Find where the given text appears and provide that cell's center as [x, y] coordinate. 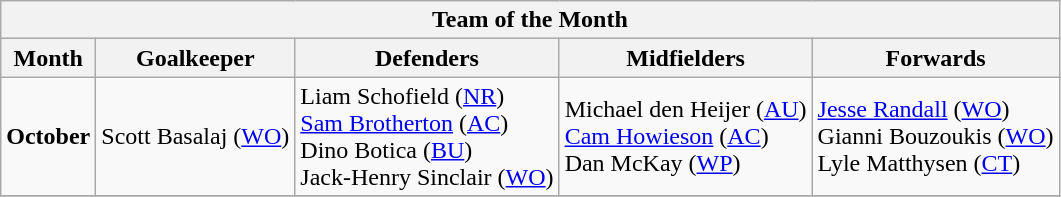
Month [48, 58]
Forwards [936, 58]
Team of the Month [530, 20]
October [48, 136]
Michael den Heijer (AU) Cam Howieson (AC) Dan McKay (WP) [686, 136]
Midfielders [686, 58]
Liam Schofield (NR) Sam Brotherton (AC) Dino Botica (BU) Jack-Henry Sinclair (WO) [427, 136]
Scott Basalaj (WO) [196, 136]
Defenders [427, 58]
Goalkeeper [196, 58]
Jesse Randall (WO) Gianni Bouzoukis (WO) Lyle Matthysen (CT) [936, 136]
